For the text-containing cell, return its midpoint in [X, Y] coordinate format. 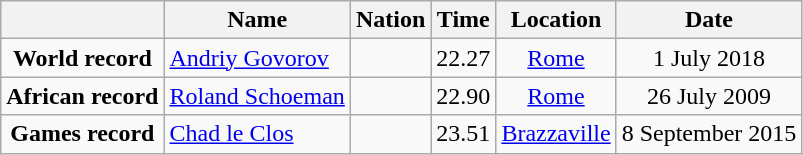
Games record [82, 134]
Location [556, 20]
26 July 2009 [709, 96]
22.90 [464, 96]
8 September 2015 [709, 134]
Date [709, 20]
Roland Schoeman [257, 96]
African record [82, 96]
22.27 [464, 58]
Andriy Govorov [257, 58]
Name [257, 20]
Chad le Clos [257, 134]
Nation [390, 20]
1 July 2018 [709, 58]
Time [464, 20]
World record [82, 58]
Brazzaville [556, 134]
23.51 [464, 134]
